Scan for the cell matching the given text and deliver its [X, Y] coordinate at center. 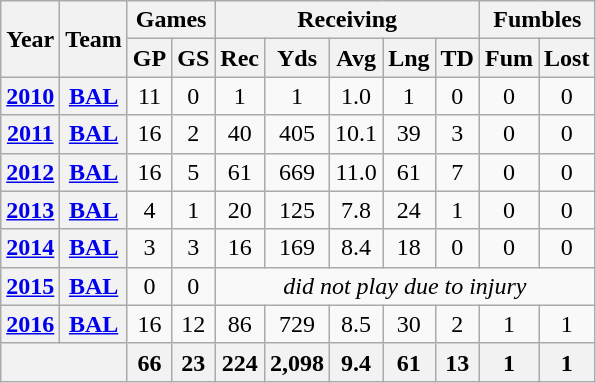
Yds [298, 58]
125 [298, 210]
169 [298, 248]
23 [194, 362]
40 [240, 134]
Avg [356, 58]
2010 [30, 96]
Year [30, 39]
GS [194, 58]
9.4 [356, 362]
Fumbles [536, 20]
2012 [30, 172]
7.8 [356, 210]
11.0 [356, 172]
24 [409, 210]
1.0 [356, 96]
4 [149, 210]
2014 [30, 248]
GP [149, 58]
8.5 [356, 324]
39 [409, 134]
5 [194, 172]
30 [409, 324]
8.4 [356, 248]
86 [240, 324]
2016 [30, 324]
2015 [30, 286]
11 [149, 96]
Team [94, 39]
Games [170, 20]
669 [298, 172]
12 [194, 324]
2011 [30, 134]
2,098 [298, 362]
18 [409, 248]
10.1 [356, 134]
did not play due to injury [405, 286]
405 [298, 134]
66 [149, 362]
7 [457, 172]
20 [240, 210]
729 [298, 324]
TD [457, 58]
Fum [508, 58]
224 [240, 362]
Lost [567, 58]
13 [457, 362]
Rec [240, 58]
2013 [30, 210]
Receiving [348, 20]
Lng [409, 58]
